Pinpoint the cell where the given text exists, returning its (X, Y) midpoint coordinate. 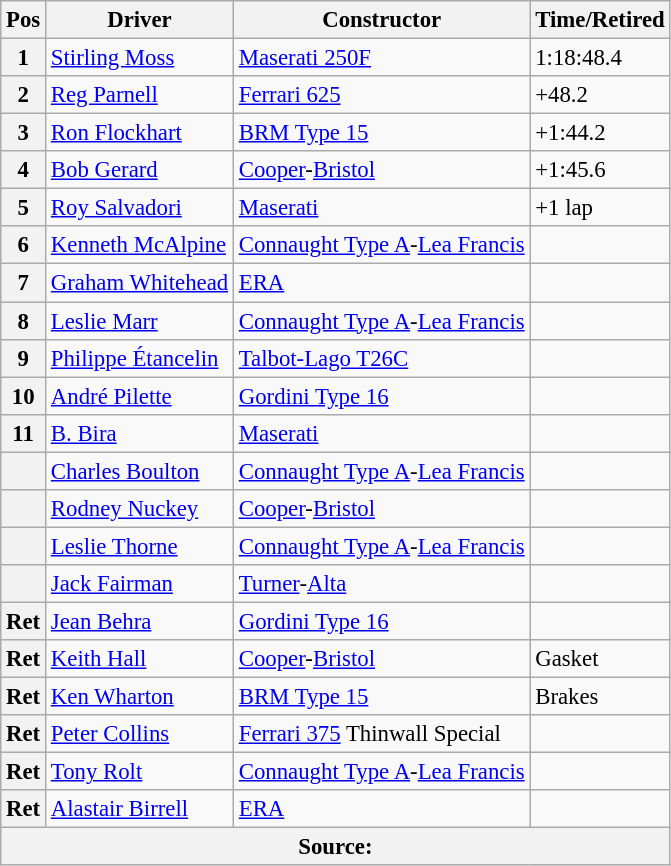
5 (24, 208)
Leslie Marr (140, 321)
1 (24, 58)
Driver (140, 20)
Jean Behra (140, 621)
Graham Whitehead (140, 283)
Ken Wharton (140, 697)
Source: (336, 847)
+1:44.2 (600, 133)
6 (24, 245)
Keith Hall (140, 659)
1:18:48.4 (600, 58)
Reg Parnell (140, 95)
+1:45.6 (600, 170)
Stirling Moss (140, 58)
Brakes (600, 697)
7 (24, 283)
Peter Collins (140, 734)
11 (24, 433)
Charles Boulton (140, 471)
Philippe Étancelin (140, 358)
+48.2 (600, 95)
Leslie Thorne (140, 546)
Pos (24, 20)
Time/Retired (600, 20)
Constructor (381, 20)
Ron Flockhart (140, 133)
Turner-Alta (381, 584)
10 (24, 396)
9 (24, 358)
Ferrari 625 (381, 95)
Alastair Birrell (140, 809)
Rodney Nuckey (140, 509)
3 (24, 133)
4 (24, 170)
B. Bira (140, 433)
André Pilette (140, 396)
Talbot-Lago T26C (381, 358)
+1 lap (600, 208)
8 (24, 321)
Kenneth McAlpine (140, 245)
Maserati 250F (381, 58)
Tony Rolt (140, 772)
Jack Fairman (140, 584)
Bob Gerard (140, 170)
2 (24, 95)
Roy Salvadori (140, 208)
Ferrari 375 Thinwall Special (381, 734)
Gasket (600, 659)
